Output the [X, Y] coordinate of the center of the cell containing the given text.  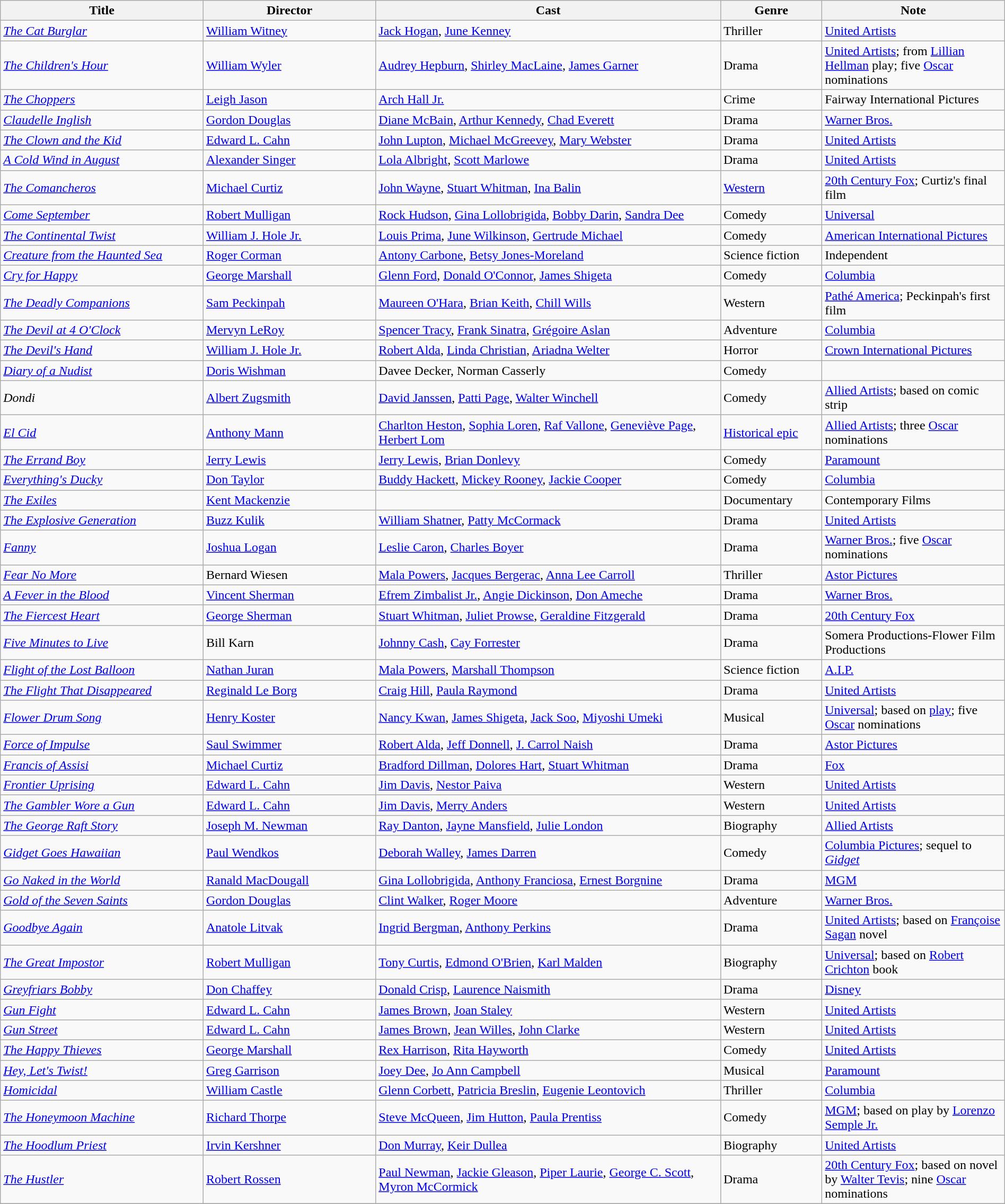
Audrey Hepburn, Shirley MacLaine, James Garner [548, 65]
Fairway International Pictures [914, 100]
Universal; based on play; five Oscar nominations [914, 718]
Leigh Jason [289, 100]
Lola Albright, Scott Marlowe [548, 160]
Greg Garrison [289, 1070]
Jim Davis, Nestor Paiva [548, 785]
The Children's Hour [102, 65]
Fear No More [102, 575]
The Exiles [102, 500]
Fox [914, 765]
The Honeymoon Machine [102, 1118]
David Janssen, Patti Page, Walter Winchell [548, 398]
Ranald MacDougall [289, 880]
Don Chaffey [289, 989]
The Continental Twist [102, 235]
Arch Hall Jr. [548, 100]
Go Naked in the World [102, 880]
Crime [771, 100]
Documentary [771, 500]
A Fever in the Blood [102, 595]
Claudelle Inglish [102, 120]
Note [914, 11]
Glenn Corbett, Patricia Breslin, Eugenie Leontovich [548, 1091]
Bill Karn [289, 643]
Dondi [102, 398]
Joey Dee, Jo Ann Campbell [548, 1070]
The Choppers [102, 100]
Allied Artists [914, 825]
Disney [914, 989]
Anthony Mann [289, 433]
Universal [914, 215]
El Cid [102, 433]
Mala Powers, Marshall Thompson [548, 670]
John Lupton, Michael McGreevey, Mary Webster [548, 140]
The Gambler Wore a Gun [102, 805]
Glenn Ford, Donald O'Connor, James Shigeta [548, 275]
The Great Impostor [102, 962]
Gold of the Seven Saints [102, 900]
Flower Drum Song [102, 718]
Reginald Le Borg [289, 690]
Allied Artists; based on comic strip [914, 398]
Ingrid Bergman, Anthony Perkins [548, 928]
The Hustler [102, 1180]
United Artists; based on Françoise Sagan novel [914, 928]
Antony Carbone, Betsy Jones-Moreland [548, 255]
Albert Zugsmith [289, 398]
Charlton Heston, Sophia Loren, Raf Vallone, Geneviève Page, Herbert Lom [548, 433]
The Fiercest Heart [102, 615]
United Artists; from Lillian Hellman play; five Oscar nominations [914, 65]
Gun Fight [102, 1009]
Francis of Assisi [102, 765]
Johnny Cash, Cay Forrester [548, 643]
Pathé America; Peckinpah's first film [914, 302]
Diane McBain, Arthur Kennedy, Chad Everett [548, 120]
Alexander Singer [289, 160]
The Deadly Companions [102, 302]
American International Pictures [914, 235]
Rock Hudson, Gina Lollobrigida, Bobby Darin, Sandra Dee [548, 215]
The Flight That Disappeared [102, 690]
William Shatner, Patty McCormack [548, 520]
The Errand Boy [102, 460]
Frontier Uprising [102, 785]
Cry for Happy [102, 275]
Craig Hill, Paula Raymond [548, 690]
The Hoodlum Priest [102, 1145]
Independent [914, 255]
Gun Street [102, 1030]
Kent Mackenzie [289, 500]
Stuart Whitman, Juliet Prowse, Geraldine Fitzgerald [548, 615]
Spencer Tracy, Frank Sinatra, Grégoire Aslan [548, 330]
Saul Swimmer [289, 745]
Diary of a Nudist [102, 371]
Mervyn LeRoy [289, 330]
Greyfriars Bobby [102, 989]
20th Century Fox; Curtiz's final film [914, 188]
Maureen O'Hara, Brian Keith, Chill Wills [548, 302]
Five Minutes to Live [102, 643]
Irvin Kershner [289, 1145]
Efrem Zimbalist Jr., Angie Dickinson, Don Ameche [548, 595]
Nathan Juran [289, 670]
Everything's Ducky [102, 480]
Rex Harrison, Rita Hayworth [548, 1050]
James Brown, Joan Staley [548, 1009]
Deborah Walley, James Darren [548, 853]
Genre [771, 11]
Gidget Goes Hawaiian [102, 853]
Director [289, 11]
Sam Peckinpah [289, 302]
Allied Artists; three Oscar nominations [914, 433]
Tony Curtis, Edmond O'Brien, Karl Malden [548, 962]
Anatole Litvak [289, 928]
The Happy Thieves [102, 1050]
Warner Bros.; five Oscar nominations [914, 547]
Fanny [102, 547]
Buddy Hackett, Mickey Rooney, Jackie Cooper [548, 480]
Leslie Caron, Charles Boyer [548, 547]
Robert Alda, Linda Christian, Ariadna Welter [548, 350]
Come September [102, 215]
Ray Danton, Jayne Mansfield, Julie London [548, 825]
Jim Davis, Merry Anders [548, 805]
20th Century Fox; based on novel by Walter Tevis; nine Oscar nominations [914, 1180]
MGM [914, 880]
Don Murray, Keir Dullea [548, 1145]
Crown International Pictures [914, 350]
Goodbye Again [102, 928]
George Sherman [289, 615]
Force of Impulse [102, 745]
William Witney [289, 31]
Buzz Kulik [289, 520]
The Devil's Hand [102, 350]
Jack Hogan, June Kenney [548, 31]
Steve McQueen, Jim Hutton, Paula Prentiss [548, 1118]
Columbia Pictures; sequel to Gidget [914, 853]
Don Taylor [289, 480]
Bradford Dillman, Dolores Hart, Stuart Whitman [548, 765]
Roger Corman [289, 255]
The Comancheros [102, 188]
Horror [771, 350]
A Cold Wind in August [102, 160]
William Wyler [289, 65]
Nancy Kwan, James Shigeta, Jack Soo, Miyoshi Umeki [548, 718]
Robert Rossen [289, 1180]
Universal; based on Robert Crichton book [914, 962]
Joseph M. Newman [289, 825]
Bernard Wiesen [289, 575]
Vincent Sherman [289, 595]
James Brown, Jean Willes, John Clarke [548, 1030]
Joshua Logan [289, 547]
The Devil at 4 O'Clock [102, 330]
Paul Newman, Jackie Gleason, Piper Laurie, George C. Scott, Myron McCormick [548, 1180]
John Wayne, Stuart Whitman, Ina Balin [548, 188]
William Castle [289, 1091]
Doris Wishman [289, 371]
Jerry Lewis [289, 460]
Donald Crisp, Laurence Naismith [548, 989]
Clint Walker, Roger Moore [548, 900]
The Clown and the Kid [102, 140]
Henry Koster [289, 718]
Somera Productions-Flower Film Productions [914, 643]
Cast [548, 11]
Historical epic [771, 433]
MGM; based on play by Lorenzo Semple Jr. [914, 1118]
Hey, Let's Twist! [102, 1070]
Creature from the Haunted Sea [102, 255]
Title [102, 11]
Contemporary Films [914, 500]
The Explosive Generation [102, 520]
Richard Thorpe [289, 1118]
Jerry Lewis, Brian Donlevy [548, 460]
The Cat Burglar [102, 31]
Flight of the Lost Balloon [102, 670]
Robert Alda, Jeff Donnell, J. Carrol Naish [548, 745]
Davee Decker, Norman Casserly [548, 371]
A.I.P. [914, 670]
Mala Powers, Jacques Bergerac, Anna Lee Carroll [548, 575]
Homicidal [102, 1091]
The George Raft Story [102, 825]
Paul Wendkos [289, 853]
Louis Prima, June Wilkinson, Gertrude Michael [548, 235]
20th Century Fox [914, 615]
Gina Lollobrigida, Anthony Franciosa, Ernest Borgnine [548, 880]
